Find where the given text appears and provide that cell's center as (x, y) coordinate. 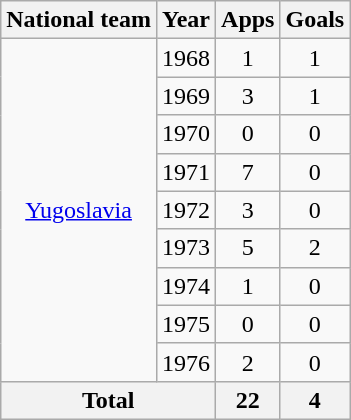
Total (108, 400)
1976 (186, 362)
National team (79, 20)
22 (248, 400)
1973 (186, 248)
1974 (186, 286)
4 (315, 400)
7 (248, 172)
1971 (186, 172)
Yugoslavia (79, 210)
Apps (248, 20)
1972 (186, 210)
1969 (186, 96)
1970 (186, 134)
1975 (186, 324)
Goals (315, 20)
5 (248, 248)
Year (186, 20)
1968 (186, 58)
